Search for the cell housing the specified text and yield its [x, y] center coordinate. 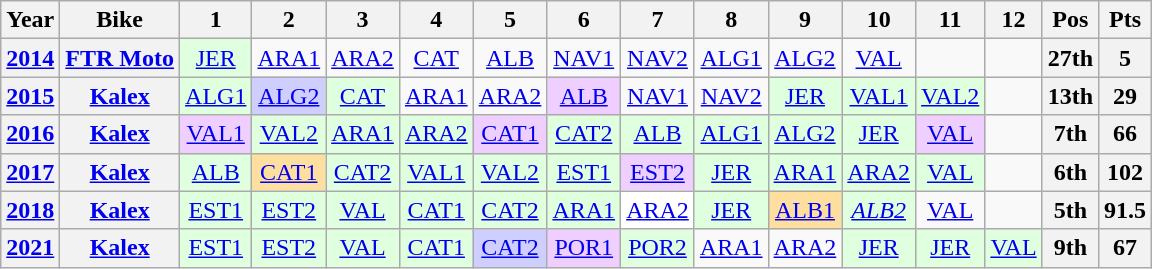
7 [658, 20]
2021 [30, 248]
Bike [120, 20]
1 [216, 20]
2016 [30, 134]
91.5 [1126, 210]
Pts [1126, 20]
6th [1070, 172]
27th [1070, 58]
2 [289, 20]
8 [731, 20]
2017 [30, 172]
2014 [30, 58]
4 [436, 20]
67 [1126, 248]
11 [950, 20]
POR2 [658, 248]
FTR Moto [120, 58]
6 [584, 20]
Year [30, 20]
Pos [1070, 20]
3 [363, 20]
66 [1126, 134]
29 [1126, 96]
7th [1070, 134]
10 [879, 20]
POR1 [584, 248]
2018 [30, 210]
2015 [30, 96]
13th [1070, 96]
5th [1070, 210]
12 [1014, 20]
102 [1126, 172]
9 [805, 20]
ALB1 [805, 210]
9th [1070, 248]
ALB2 [879, 210]
